Capture the cell that displays the provided text and extract its (x, y) central coordinate. 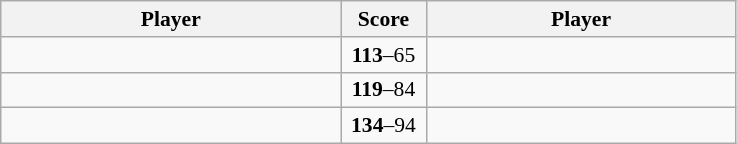
119–84 (384, 90)
113–65 (384, 55)
Score (384, 19)
134–94 (384, 126)
